Detect which cell encompasses the target text, then output its [X, Y] center coordinate. 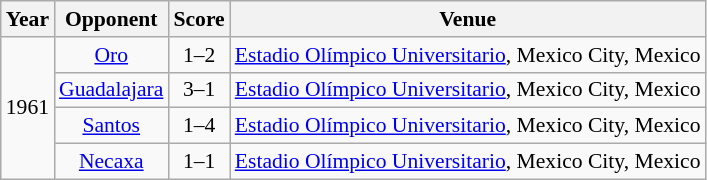
Score [198, 19]
Guadalajara [111, 90]
Venue [468, 19]
Santos [111, 126]
Necaxa [111, 162]
1–4 [198, 126]
1961 [28, 108]
1–2 [198, 55]
Year [28, 19]
1–1 [198, 162]
Oro [111, 55]
Opponent [111, 19]
3–1 [198, 90]
